Capture the cell that displays the provided text and extract its (X, Y) central coordinate. 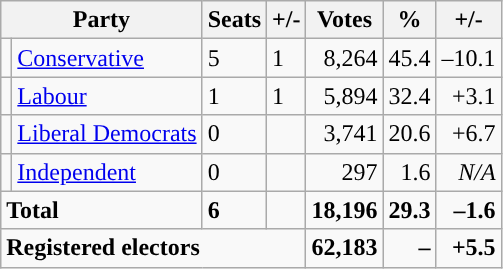
5,894 (344, 96)
–10.1 (468, 58)
45.4 (410, 58)
% (410, 20)
Party (102, 20)
5 (234, 58)
N/A (468, 172)
20.6 (410, 134)
1.6 (410, 172)
Liberal Democrats (107, 134)
+5.5 (468, 248)
Labour (107, 96)
62,183 (344, 248)
32.4 (410, 96)
Registered electors (154, 248)
297 (344, 172)
+6.7 (468, 134)
29.3 (410, 210)
8,264 (344, 58)
+3.1 (468, 96)
6 (234, 210)
3,741 (344, 134)
–1.6 (468, 210)
Conservative (107, 58)
Votes (344, 20)
18,196 (344, 210)
Independent (107, 172)
Total (102, 210)
– (410, 248)
Seats (234, 20)
